Identify which cell holds the provided text, then report its [X, Y] central coordinate. 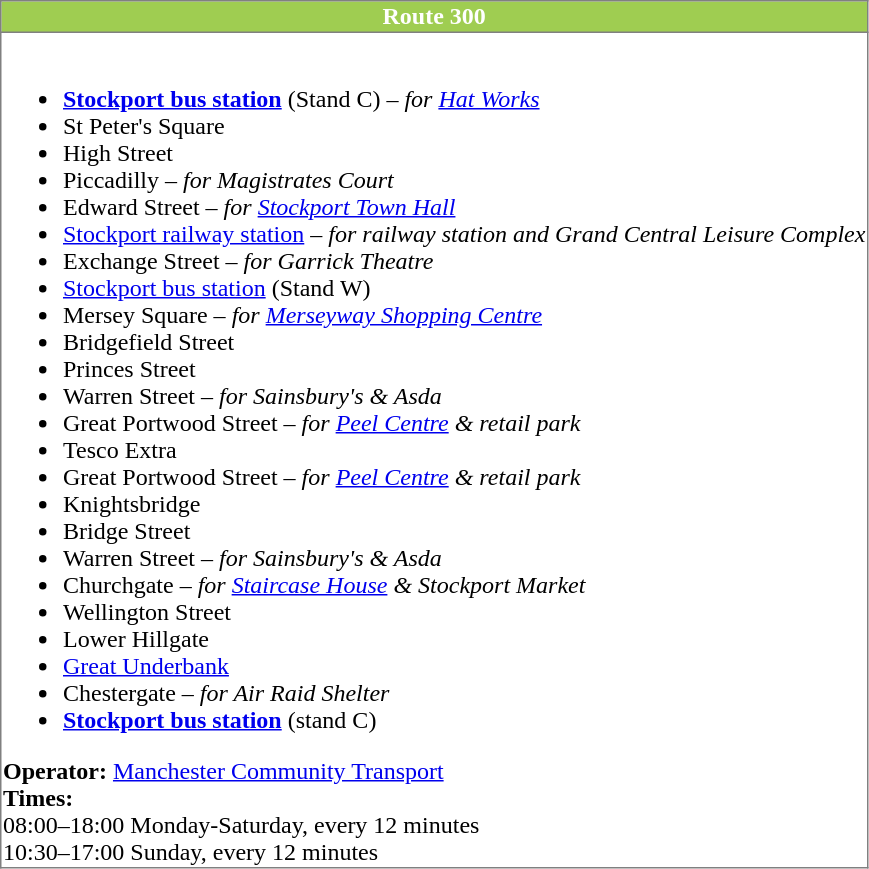
Route 300 [434, 17]
